Find where the given text appears and provide that cell's center as (x, y) coordinate. 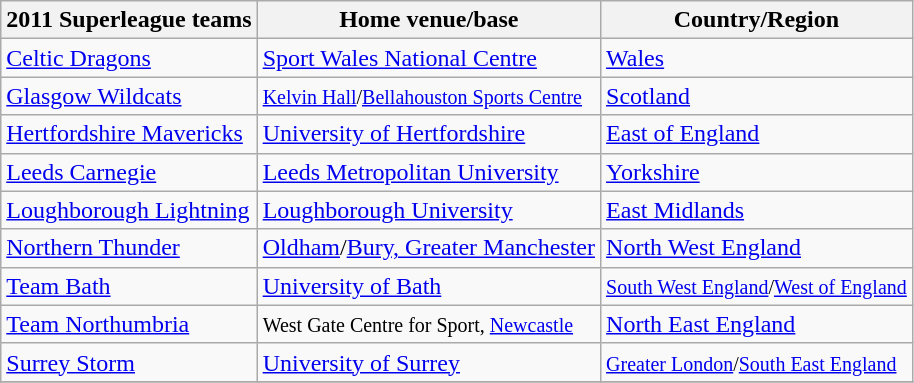
University of Hertfordshire (428, 134)
South West England/West of England (757, 286)
Team Bath (129, 286)
Team Northumbria (129, 324)
Kelvin Hall/Bellahouston Sports Centre (428, 96)
Loughborough Lightning (129, 210)
Home venue/base (428, 20)
Wales (757, 58)
West Gate Centre for Sport, Newcastle (428, 324)
Oldham/Bury, Greater Manchester (428, 248)
Celtic Dragons (129, 58)
Yorkshire (757, 172)
Country/Region (757, 20)
East Midlands (757, 210)
Greater London/South East England (757, 362)
North West England (757, 248)
2011 Superleague teams (129, 20)
Scotland (757, 96)
Hertfordshire Mavericks (129, 134)
Loughborough University (428, 210)
Leeds Carnegie (129, 172)
Leeds Metropolitan University (428, 172)
Glasgow Wildcats (129, 96)
North East England (757, 324)
East of England (757, 134)
Surrey Storm (129, 362)
Sport Wales National Centre (428, 58)
University of Surrey (428, 362)
University of Bath (428, 286)
Northern Thunder (129, 248)
